Output the (X, Y) coordinate of the center of the cell containing the given text.  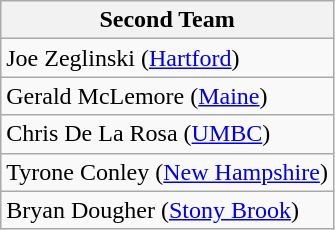
Bryan Dougher (Stony Brook) (168, 210)
Chris De La Rosa (UMBC) (168, 134)
Joe Zeglinski (Hartford) (168, 58)
Second Team (168, 20)
Gerald McLemore (Maine) (168, 96)
Tyrone Conley (New Hampshire) (168, 172)
